Determine the (X, Y) coordinate at the center of the cell enclosing the given text.  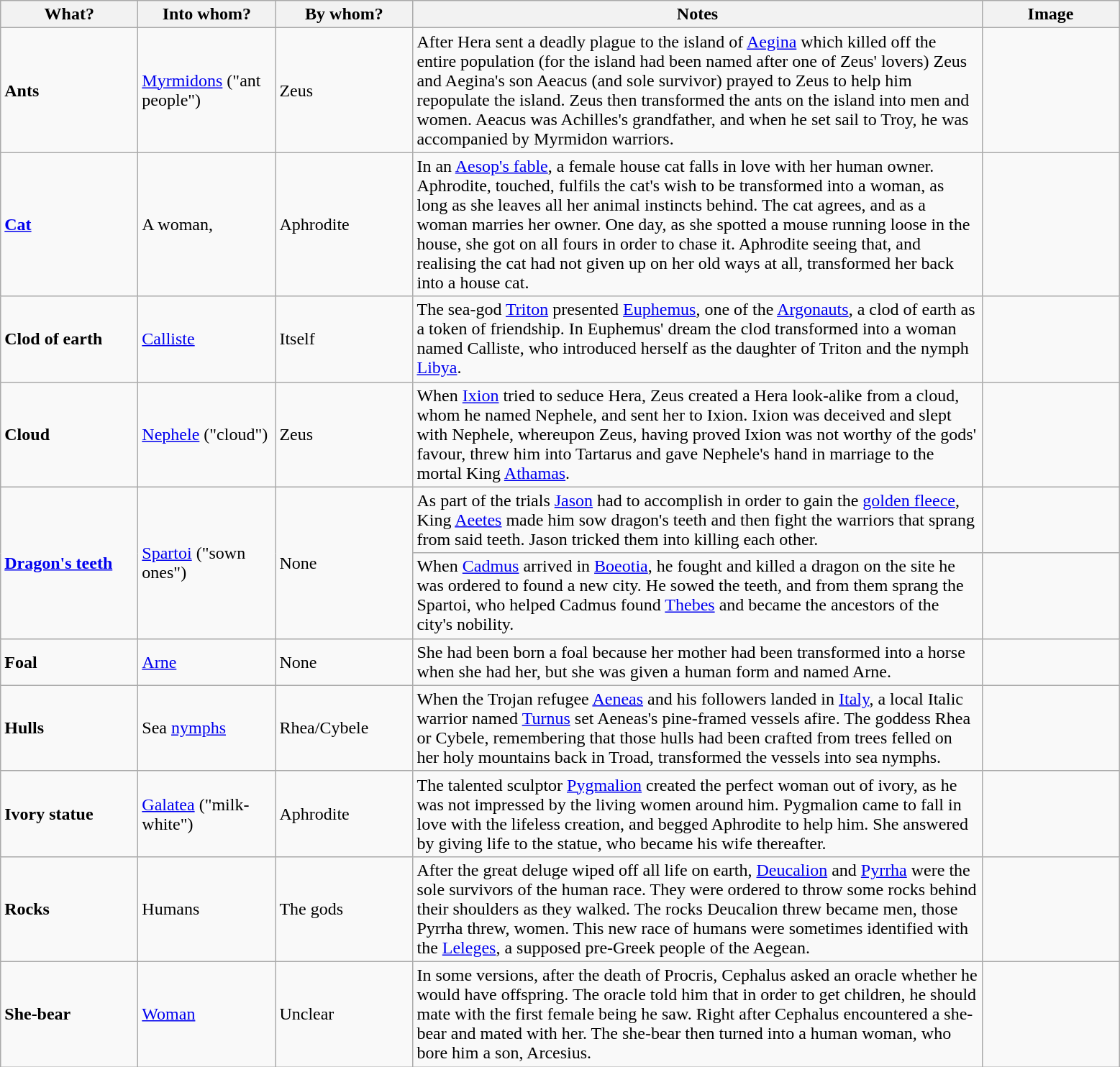
Notes (698, 14)
Ivory statue (69, 814)
She had been born a foal because her mother had been transformed into a horse when she had her, but she was given a human form and named Arne. (698, 661)
Cat (69, 224)
Woman (207, 1014)
The gods (344, 909)
Unclear (344, 1014)
Ants (69, 91)
Calliste (207, 339)
Image (1050, 14)
Humans (207, 909)
By whom? (344, 14)
Hulls (69, 728)
Sea nymphs (207, 728)
Rocks (69, 909)
Rhea/Cybele (344, 728)
Foal (69, 661)
Dragon's teeth (69, 562)
Spartoi ("sown ones") (207, 562)
Arne (207, 661)
Into whom? (207, 14)
Myrmidons ("ant people") (207, 91)
Itself (344, 339)
What? (69, 14)
Galatea ("milk-white") (207, 814)
Cloud (69, 434)
Nephele ("cloud") (207, 434)
A woman, (207, 224)
Clod of earth (69, 339)
She-bear (69, 1014)
